Return the [x, y] coordinate for the center point of the cell that contains the specified text.  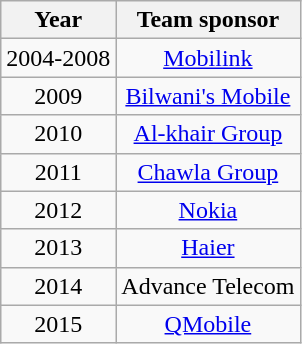
QMobile [208, 324]
2009 [58, 96]
Mobilink [208, 58]
2015 [58, 324]
2004-2008 [58, 58]
Bilwani's Mobile [208, 96]
Year [58, 20]
2013 [58, 248]
2010 [58, 134]
Advance Telecom [208, 286]
Chawla Group [208, 172]
Team sponsor [208, 20]
Al-khair Group [208, 134]
2014 [58, 286]
Haier [208, 248]
Nokia [208, 210]
2012 [58, 210]
2011 [58, 172]
